For the text-containing cell, return its midpoint in (X, Y) coordinate format. 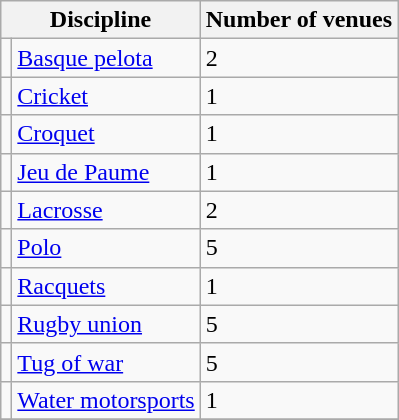
Cricket (106, 96)
Jeu de Paume (106, 172)
Croquet (106, 134)
Polo (106, 248)
Tug of war (106, 362)
Lacrosse (106, 210)
Water motorsports (106, 400)
Rugby union (106, 324)
Basque pelota (106, 58)
Racquets (106, 286)
Number of venues (298, 20)
Discipline (101, 20)
